Detect which cell encompasses the target text, then output its (X, Y) center coordinate. 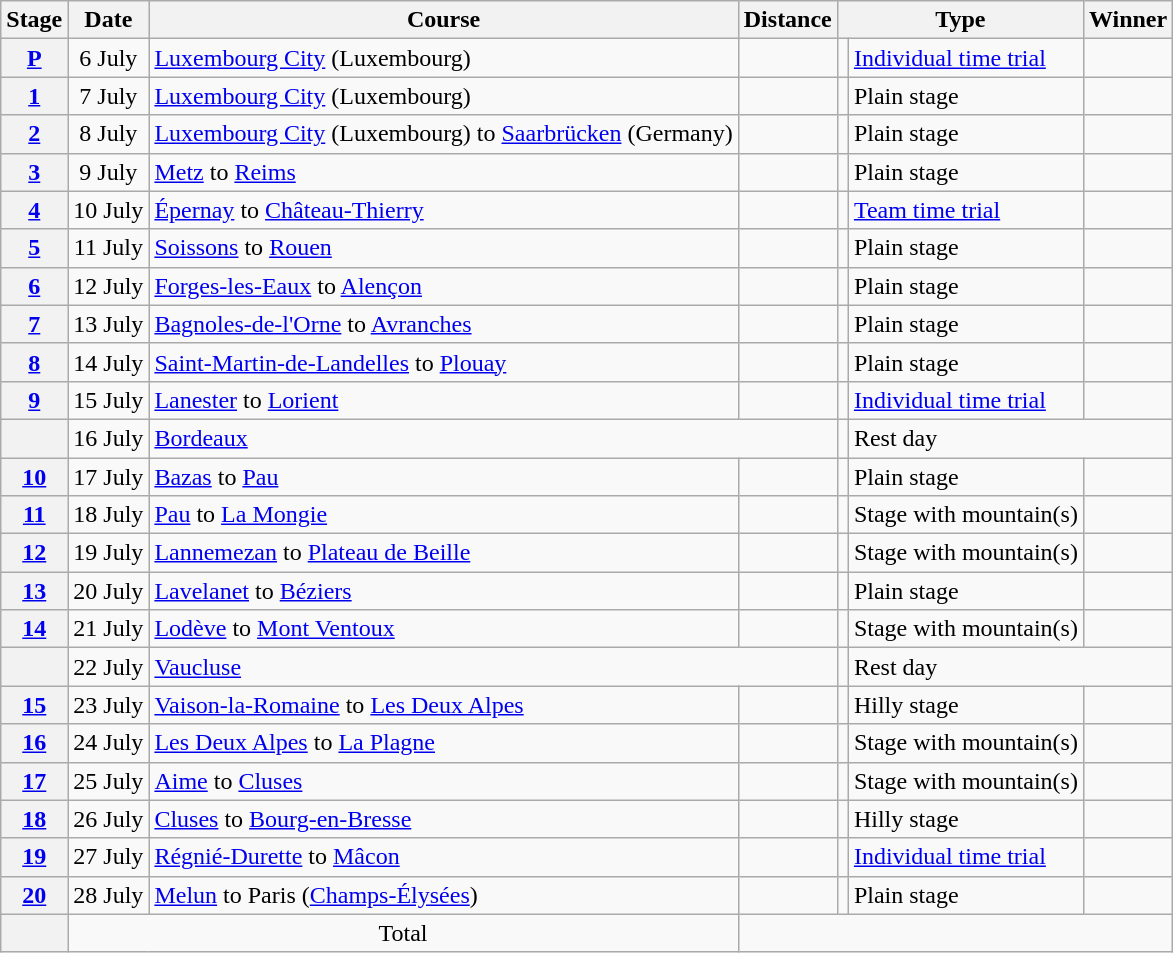
Distance (788, 20)
9 July (108, 172)
Stage (34, 20)
8 (34, 362)
Soissons to Rouen (444, 248)
26 July (108, 819)
27 July (108, 857)
28 July (108, 895)
1 (34, 96)
Lavelanet to Béziers (444, 591)
10 July (108, 210)
19 (34, 857)
3 (34, 172)
Bazas to Pau (444, 477)
19 July (108, 553)
14 July (108, 362)
17 (34, 781)
10 (34, 477)
15 July (108, 400)
16 July (108, 438)
Lodève to Mont Ventoux (444, 629)
5 (34, 248)
Winner (1128, 20)
P (34, 58)
Vaison-la-Romaine to Les Deux Alpes (444, 705)
15 (34, 705)
Lannemezan to Plateau de Beille (444, 553)
24 July (108, 743)
Melun to Paris (Champs-Élysées) (444, 895)
Épernay to Château-Thierry (444, 210)
14 (34, 629)
Bagnoles-de-l'Orne to Avranches (444, 324)
Bordeaux (493, 438)
4 (34, 210)
20 July (108, 591)
Vaucluse (493, 667)
7 July (108, 96)
Saint-Martin-de-Landelles to Plouay (444, 362)
Forges-les-Eaux to Alençon (444, 286)
Pau to La Mongie (444, 515)
Metz to Reims (444, 172)
Team time trial (966, 210)
25 July (108, 781)
11 (34, 515)
12 (34, 553)
Aime to Cluses (444, 781)
Lanester to Lorient (444, 400)
Date (108, 20)
18 (34, 819)
Course (444, 20)
22 July (108, 667)
11 July (108, 248)
12 July (108, 286)
Luxembourg City (Luxembourg) to Saarbrücken (Germany) (444, 134)
13 July (108, 324)
8 July (108, 134)
Total (403, 933)
9 (34, 400)
18 July (108, 515)
Type (960, 20)
23 July (108, 705)
2 (34, 134)
16 (34, 743)
13 (34, 591)
7 (34, 324)
Régnié-Durette to Mâcon (444, 857)
17 July (108, 477)
Les Deux Alpes to La Plagne (444, 743)
20 (34, 895)
Cluses to Bourg-en-Bresse (444, 819)
6 July (108, 58)
6 (34, 286)
21 July (108, 629)
